Pinpoint the cell where the given text exists, returning its [x, y] midpoint coordinate. 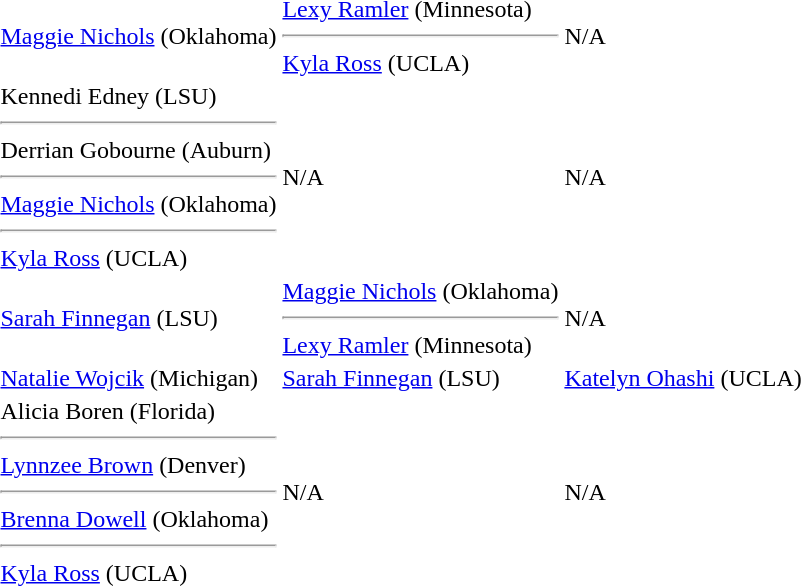
Sarah Finnegan (LSU) [420, 378]
Maggie Nichols (Oklahoma)Lexy Ramler (Minnesota) [420, 318]
N/A [420, 177]
